Locate the cell with the specified text and output its (X, Y) center coordinate. 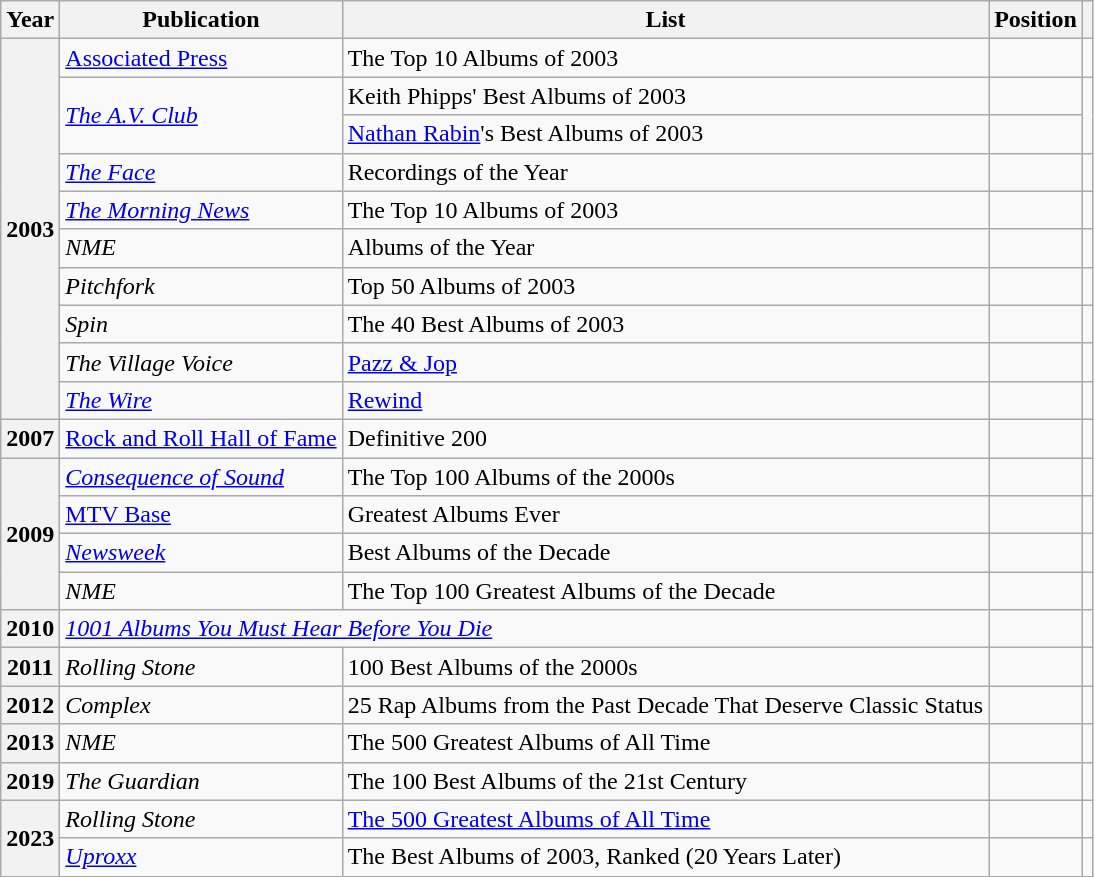
Publication (201, 20)
Newsweek (201, 553)
Definitive 200 (665, 438)
The 40 Best Albums of 2003 (665, 324)
2010 (30, 629)
MTV Base (201, 515)
Albums of the Year (665, 248)
2019 (30, 781)
Nathan Rabin's Best Albums of 2003 (665, 134)
Complex (201, 705)
Keith Phipps' Best Albums of 2003 (665, 96)
The Village Voice (201, 362)
The Morning News (201, 210)
2012 (30, 705)
Pazz & Jop (665, 362)
Greatest Albums Ever (665, 515)
1001 Albums You Must Hear Before You Die (524, 629)
2003 (30, 230)
2009 (30, 534)
The Best Albums of 2003, Ranked (20 Years Later) (665, 857)
Pitchfork (201, 286)
Rewind (665, 400)
Year (30, 20)
The Top 100 Greatest Albums of the Decade (665, 591)
2011 (30, 667)
The A.V. Club (201, 115)
Rock and Roll Hall of Fame (201, 438)
Spin (201, 324)
Position (1036, 20)
Top 50 Albums of 2003 (665, 286)
Best Albums of the Decade (665, 553)
2023 (30, 838)
2007 (30, 438)
2013 (30, 743)
Consequence of Sound (201, 477)
25 Rap Albums from the Past Decade That Deserve Classic Status (665, 705)
Recordings of the Year (665, 172)
The Top 100 Albums of the 2000s (665, 477)
The Guardian (201, 781)
List (665, 20)
The Face (201, 172)
Uproxx (201, 857)
Associated Press (201, 58)
100 Best Albums of the 2000s (665, 667)
The 100 Best Albums of the 21st Century (665, 781)
The Wire (201, 400)
